Extract the (X, Y) coordinate from the center of the cell holding the provided text.  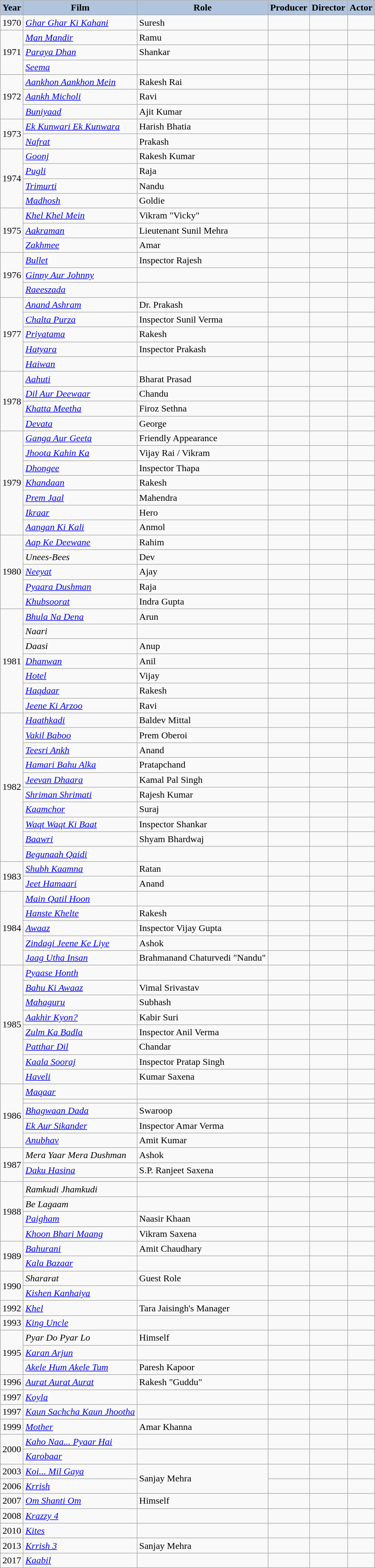
Jhoota Kahin Ka (80, 453)
Mother (80, 1427)
Goonj (80, 156)
Madhosh (80, 201)
Maqaar (80, 1091)
Arun (203, 616)
Koi... Mil Gaya (80, 1471)
Inspector Amar Verma (203, 1125)
Mahaguru (80, 1002)
1977 (12, 334)
Kamal Pal Singh (203, 780)
Hanste Khelte (80, 913)
Pyaase Honth (80, 973)
Naasir Khaan (203, 1219)
Inspector Rajesh (203, 260)
Inspector Anil Verma (203, 1032)
S.P. Ranjeet Saxena (203, 1170)
Anand Ashram (80, 305)
Actor (361, 8)
Ganga Aur Geeta (80, 438)
Koyla (80, 1397)
Neeyat (80, 572)
Patthar Dil (80, 1047)
Aankhon Aankhon Mein (80, 82)
Nafrat (80, 141)
Kaun Sachcha Kaun Jhootha (80, 1412)
Naari (80, 631)
1970 (12, 23)
Dil Aur Deewaar (80, 394)
1995 (12, 1352)
Rakesh "Guddu" (203, 1382)
Director (328, 8)
Chandu (203, 394)
Rahim (203, 542)
1976 (12, 275)
Inspector Shankar (203, 824)
Zakhmee (80, 245)
1973 (12, 134)
Karan Arjun (80, 1352)
Dev (203, 557)
Vikram "Vicky" (203, 216)
2017 (12, 1560)
Khel Khel Mein (80, 216)
Krrish 3 (80, 1545)
Buniyaad (80, 112)
Kaho Naa... Pyaar Hai (80, 1442)
Tara Jaisingh's Manager (203, 1308)
Friendly Appearance (203, 438)
Mahendra (203, 498)
Ek Aur Sikander (80, 1125)
Teesri Ankh (80, 750)
1972 (12, 97)
1990 (12, 1286)
Pugli (80, 171)
Ek Kunwari Ek Kunwara (80, 126)
Haqdaar (80, 691)
Ikraar (80, 513)
Bahurani (80, 1249)
1980 (12, 572)
Hotel (80, 676)
2000 (12, 1449)
1992 (12, 1308)
1982 (12, 787)
Producer (288, 8)
Shyam Bhardwaj (203, 839)
Amar Khanna (203, 1427)
Mera Yaar Mera Dushman (80, 1155)
Harish Bhatia (203, 126)
Krrish (80, 1486)
Khubsoorat (80, 601)
George (203, 423)
Chandar (203, 1047)
Baawri (80, 839)
Aap Ke Deewane (80, 542)
Inspector Prakash (203, 349)
Kala Bazaar (80, 1263)
Rakesh Rai (203, 82)
Goldie (203, 201)
Firoz Sethna (203, 408)
Raeeszada (80, 290)
Jaag Utha Insan (80, 958)
Unees-Bees (80, 557)
Shararat (80, 1278)
1983 (12, 876)
Prakash (203, 141)
Guest Role (203, 1278)
1985 (12, 1025)
Haathkadi (80, 720)
Vimal Srivastav (203, 988)
Waqt Waqt Ki Baat (80, 824)
1981 (12, 661)
Devata (80, 423)
Anup (203, 646)
Anil (203, 661)
Bhula Na Dena (80, 616)
Daasi (80, 646)
Hamari Bahu Alka (80, 765)
Khel (80, 1308)
Bhagwaan Dada (80, 1110)
Chalta Purza (80, 319)
Vijay (203, 676)
Ajay (203, 572)
Ratan (203, 869)
Baldev Mittal (203, 720)
1986 (12, 1116)
Haveli (80, 1077)
1996 (12, 1382)
Seema (80, 67)
Vakil Baboo (80, 735)
Amit Kumar (203, 1141)
Begunaah Qaidi (80, 854)
Aakraman (80, 231)
Main Qatil Hoon (80, 898)
Inspector Vijay Gupta (203, 928)
Dhongee (80, 468)
Karobaar (80, 1456)
Kaala Sooraj (80, 1062)
Brahmanand Chaturvedi "Nandu" (203, 958)
Pyaara Dushman (80, 587)
Daku Hasina (80, 1170)
Kaamchor (80, 809)
Hatyara (80, 349)
Aangan Ki Kali (80, 527)
Be Lagaam (80, 1204)
Nandu (203, 186)
Jeene Ki Arzoo (80, 706)
2013 (12, 1545)
Paigham (80, 1219)
Kites (80, 1531)
1978 (12, 401)
Role (203, 8)
King Uncle (80, 1323)
Lieutenant Sunil Mehra (203, 231)
Inspector Thapa (203, 468)
Aankh Micholi (80, 97)
Pyar Do Pyar Lo (80, 1337)
Aakhir Kyon? (80, 1017)
Jeet Hamaari (80, 883)
Anubhav (80, 1141)
Rakesh Kumar (203, 156)
Aahuti (80, 379)
1971 (12, 52)
Krazzy 4 (80, 1516)
Aurat Aurat Aurat (80, 1382)
Indra Gupta (203, 601)
Suraj (203, 809)
Dhanwan (80, 661)
Swaroop (203, 1110)
1988 (12, 1211)
Jeevan Dhaara (80, 780)
1984 (12, 928)
Dr. Prakash (203, 305)
Rajesh Kumar (203, 795)
Hero (203, 513)
Priyatama (80, 334)
Prem Oberoi (203, 735)
Ramu (203, 37)
Awaaz (80, 928)
Inspector Sunil Verma (203, 319)
Zindagi Jeene Ke Liye (80, 943)
Year (12, 8)
Subhash (203, 1002)
Ramkudi Jhamkudi (80, 1189)
1979 (12, 483)
Shubh Kaamna (80, 869)
1989 (12, 1256)
Man Mandir (80, 37)
Ginny Aur Johnny (80, 275)
Akele Hum Akele Tum (80, 1368)
Pratapchand (203, 765)
Trimurti (80, 186)
Anmol (203, 527)
Vijay Rai / Vikram (203, 453)
1993 (12, 1323)
1974 (12, 178)
Suresh (203, 23)
Inspector Pratap Singh (203, 1062)
2008 (12, 1516)
Vikram Saxena (203, 1234)
Amit Chaudhary (203, 1249)
Ghar Ghar Ki Kahani (80, 23)
Zulm Ka Badla (80, 1032)
Amar (203, 245)
Prem Jaal (80, 498)
Haiwan (80, 364)
Paresh Kapoor (203, 1368)
Shriman Shrimati (80, 795)
Khatta Meetha (80, 408)
1999 (12, 1427)
2010 (12, 1531)
1975 (12, 231)
2006 (12, 1486)
Kumar Saxena (203, 1077)
2003 (12, 1471)
Kaabil (80, 1560)
Kishen Kanhaiya (80, 1293)
Bahu Ki Awaaz (80, 988)
Bullet (80, 260)
2007 (12, 1501)
Om Shanti Om (80, 1501)
Paraya Dhan (80, 52)
Bharat Prasad (203, 379)
Kabir Suri (203, 1017)
1987 (12, 1165)
Shankar (203, 52)
Khoon Bhari Maang (80, 1234)
Ajit Kumar (203, 112)
Khandaan (80, 483)
Film (80, 8)
